Find where the given text appears and provide that cell's center as [x, y] coordinate. 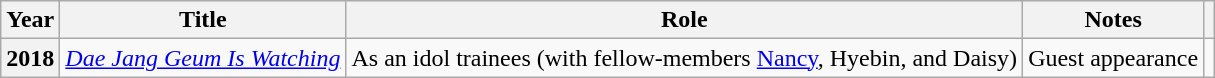
Guest appearance [1114, 58]
Role [684, 20]
Dae Jang Geum Is Watching [203, 58]
2018 [30, 58]
Notes [1114, 20]
Year [30, 20]
As an idol trainees (with fellow-members Nancy, Hyebin, and Daisy) [684, 58]
Title [203, 20]
